Output the (x, y) coordinate of the center of the cell containing the given text.  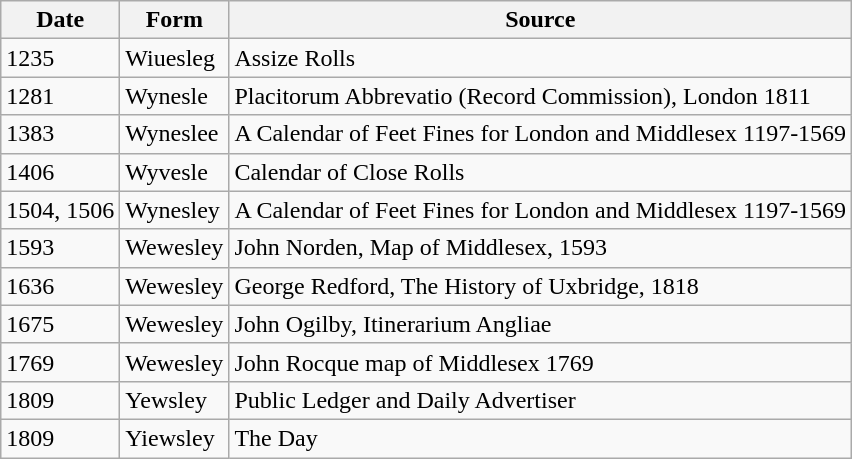
Wyneslee (174, 134)
Assize Rolls (540, 58)
1235 (60, 58)
1504, 1506 (60, 210)
John Norden, Map of Middlesex, 1593 (540, 248)
1769 (60, 362)
Wynesley (174, 210)
1406 (60, 172)
Source (540, 20)
John Ogilby, Itinerarium Angliae (540, 324)
John Rocque map of Middlesex 1769 (540, 362)
Date (60, 20)
Placitorum Abbrevatio (Record Commission), London 1811 (540, 96)
George Redford, The History of Uxbridge, 1818 (540, 286)
Wiuesleg (174, 58)
Form (174, 20)
Wyvesle (174, 172)
Yewsley (174, 400)
Calendar of Close Rolls (540, 172)
1383 (60, 134)
1675 (60, 324)
1593 (60, 248)
1281 (60, 96)
Public Ledger and Daily Advertiser (540, 400)
The Day (540, 438)
Yiewsley (174, 438)
Wynesle (174, 96)
1636 (60, 286)
